Capture the cell that displays the provided text and extract its (X, Y) central coordinate. 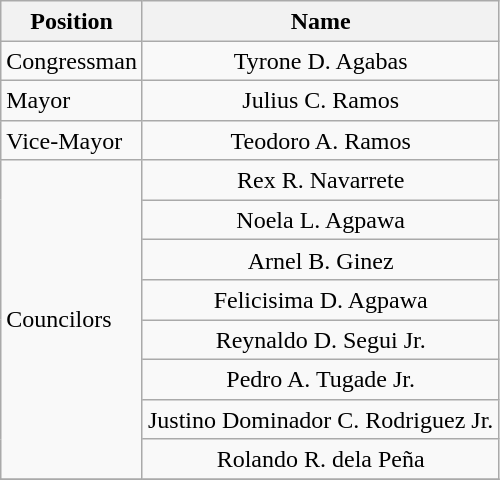
Justino Dominador C. Rodriguez Jr. (320, 419)
Reynaldo D. Segui Jr. (320, 340)
Mayor (72, 100)
Arnel B. Ginez (320, 260)
Position (72, 21)
Rex R. Navarrete (320, 180)
Congressman (72, 61)
Julius C. Ramos (320, 100)
Rolando R. dela Peña (320, 459)
Teodoro A. Ramos (320, 140)
Tyrone D. Agabas (320, 61)
Felicisima D. Agpawa (320, 300)
Noela L. Agpawa (320, 220)
Councilors (72, 320)
Vice-Mayor (72, 140)
Pedro A. Tugade Jr. (320, 379)
Name (320, 21)
